Output the [X, Y] coordinate of the center of the cell containing the given text.  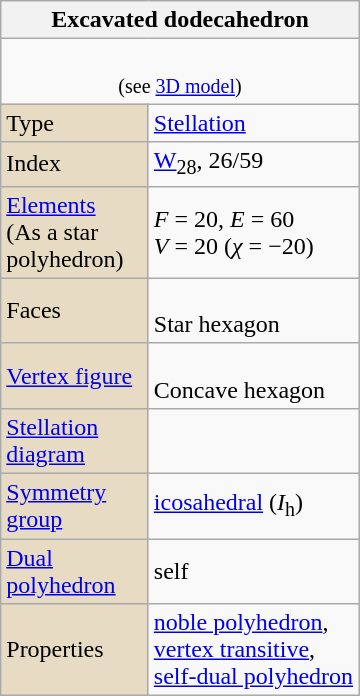
Vertex figure [75, 376]
Concave hexagon [254, 376]
Index [75, 164]
Star hexagon [254, 310]
F = 20, E = 60V = 20 (χ = −20) [254, 232]
Stellation [254, 123]
icosahedral (Ih) [254, 506]
self [254, 572]
W28, 26/59 [254, 164]
noble polyhedron, vertex transitive, self-dual polyhedron [254, 650]
Stellation diagram [75, 440]
Excavated dodecahedron [180, 20]
Faces [75, 310]
Type [75, 123]
Symmetry group [75, 506]
(see 3D model) [180, 72]
Dual polyhedron [75, 572]
Elements(As a star polyhedron) [75, 232]
Properties [75, 650]
